Provide the (X, Y) coordinate of the cell's center where the given text is located.  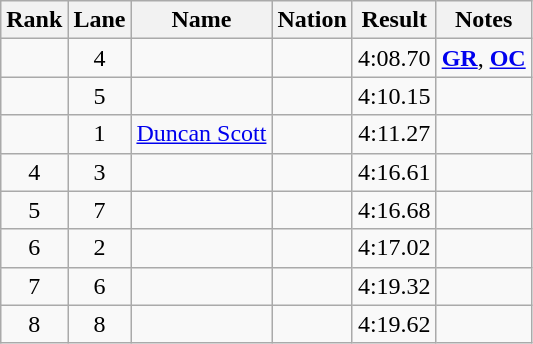
4:19.32 (394, 286)
4:08.70 (394, 58)
4:16.61 (394, 172)
Notes (484, 20)
1 (100, 134)
Lane (100, 20)
Rank (34, 20)
GR, OC (484, 58)
4:17.02 (394, 248)
Nation (312, 20)
Result (394, 20)
Duncan Scott (202, 134)
2 (100, 248)
4:10.15 (394, 96)
4:11.27 (394, 134)
Name (202, 20)
4:16.68 (394, 210)
4:19.62 (394, 324)
3 (100, 172)
